Find where the given text appears and provide that cell's center as (x, y) coordinate. 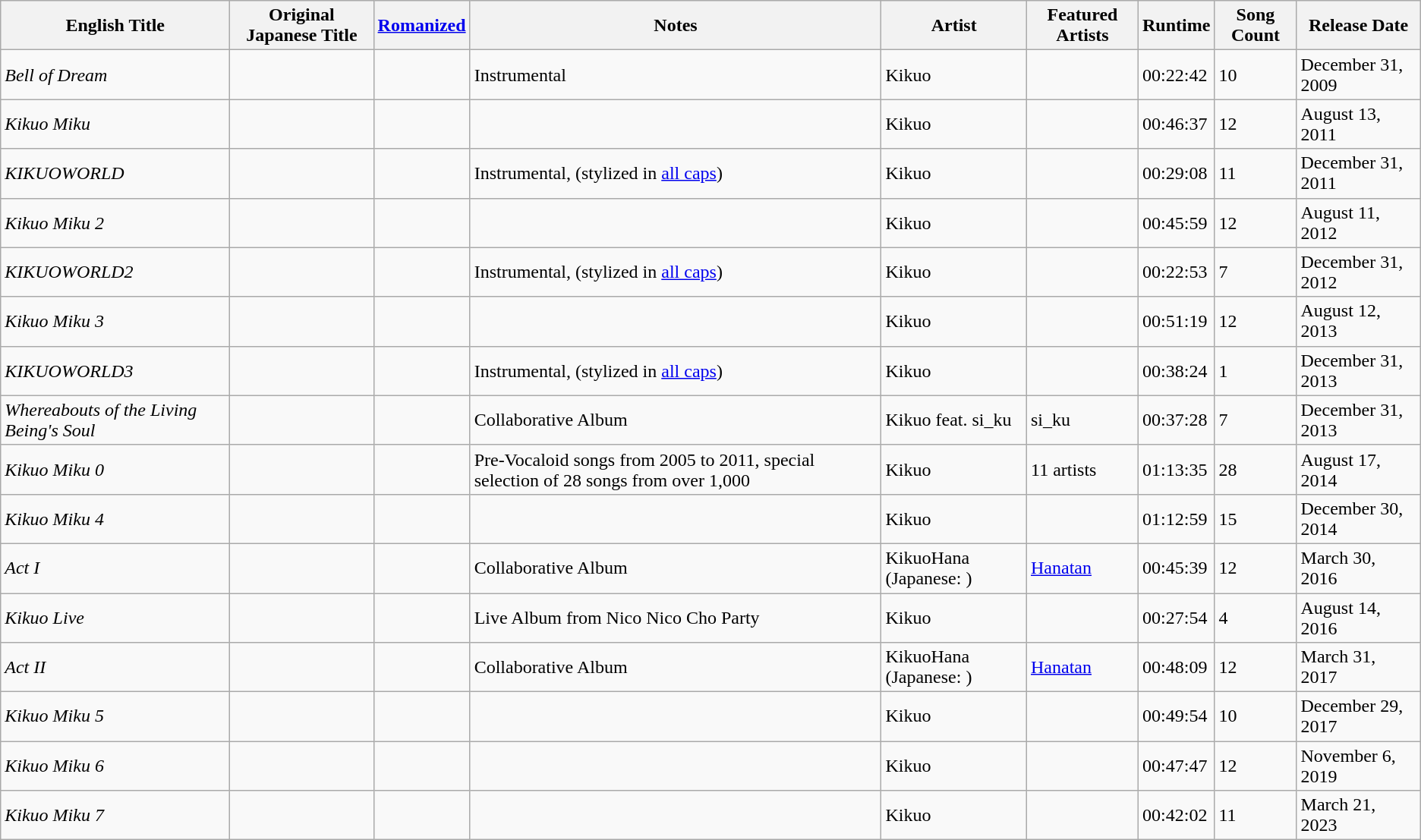
00:42:02 (1177, 815)
11 artists (1082, 469)
1 (1256, 370)
00:49:54 (1177, 716)
Act II (115, 668)
00:37:28 (1177, 420)
November 6, 2019 (1359, 766)
August 13, 2011 (1359, 124)
Kikuo Miku 4 (115, 519)
00:46:37 (1177, 124)
00:45:39 (1177, 568)
01:13:35 (1177, 469)
March 21, 2023 (1359, 815)
English Title (115, 26)
Pre-Vocaloid songs from 2005 to 2011, special selection of 28 songs from over 1,000 (676, 469)
00:29:08 (1177, 173)
Kikuo Miku 5 (115, 716)
Notes (676, 26)
KIKUOWORLD2 (115, 272)
Release Date (1359, 26)
December 29, 2017 (1359, 716)
Kikuo feat. si_ku (954, 420)
00:48:09 (1177, 668)
Kikuo Miku 6 (115, 766)
Act I (115, 568)
00:22:53 (1177, 272)
15 (1256, 519)
KIKUOWORLD (115, 173)
Kikuo Miku 7 (115, 815)
si_ku (1082, 420)
00:38:24 (1177, 370)
August 14, 2016 (1359, 618)
December 31, 2009 (1359, 74)
Artist (954, 26)
March 31, 2017 (1359, 668)
December 31, 2011 (1359, 173)
00:27:54 (1177, 618)
December 30, 2014 (1359, 519)
Song Count (1256, 26)
August 12, 2013 (1359, 322)
Kikuo Miku 0 (115, 469)
Kikuo Miku (115, 124)
00:51:19 (1177, 322)
Bell of Dream (115, 74)
28 (1256, 469)
Instrumental (676, 74)
Live Album from Nico Nico Cho Party (676, 618)
Romanized (422, 26)
4 (1256, 618)
KIKUOWORLD3 (115, 370)
Whereabouts of the Living Being's Soul (115, 420)
Original Japanese Title (302, 26)
Kikuo Miku 3 (115, 322)
August 11, 2012 (1359, 223)
Featured Artists (1082, 26)
March 30, 2016 (1359, 568)
Kikuo Live (115, 618)
December 31, 2012 (1359, 272)
00:45:59 (1177, 223)
August 17, 2014 (1359, 469)
00:47:47 (1177, 766)
01:12:59 (1177, 519)
Runtime (1177, 26)
Kikuo Miku 2 (115, 223)
00:22:42 (1177, 74)
